Provide the [X, Y] coordinate of the cell's center where the given text is located.  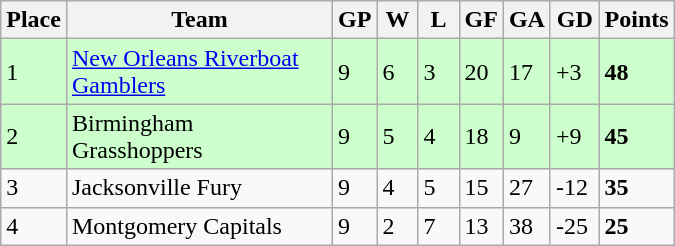
45 [636, 136]
+9 [574, 136]
27 [526, 188]
6 [398, 72]
13 [481, 226]
GP [355, 20]
35 [636, 188]
GF [481, 20]
New Orleans Riverboat Gamblers [199, 72]
38 [526, 226]
25 [636, 226]
7 [438, 226]
1 [34, 72]
Birmingham Grasshoppers [199, 136]
-25 [574, 226]
Place [34, 20]
L [438, 20]
GD [574, 20]
Team [199, 20]
W [398, 20]
20 [481, 72]
17 [526, 72]
-12 [574, 188]
GA [526, 20]
Montgomery Capitals [199, 226]
48 [636, 72]
+3 [574, 72]
18 [481, 136]
15 [481, 188]
Points [636, 20]
Jacksonville Fury [199, 188]
